Detect which cell encompasses the target text, then output its [x, y] center coordinate. 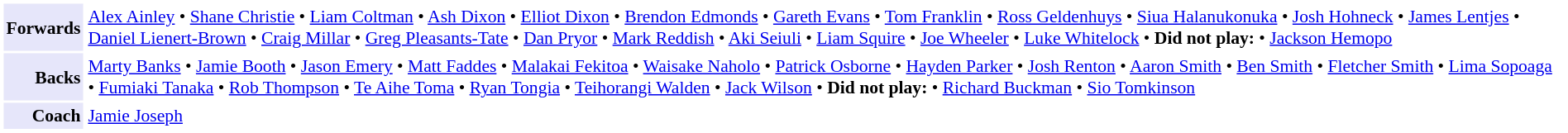
Coach [43, 116]
Backs [43, 76]
Jamie Joseph [825, 116]
Forwards [43, 26]
